Determine the [X, Y] coordinate at the center of the cell enclosing the given text.  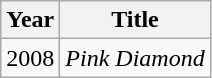
Pink Diamond [135, 58]
Year [30, 20]
Title [135, 20]
2008 [30, 58]
